Identify which cell holds the provided text, then report its (x, y) central coordinate. 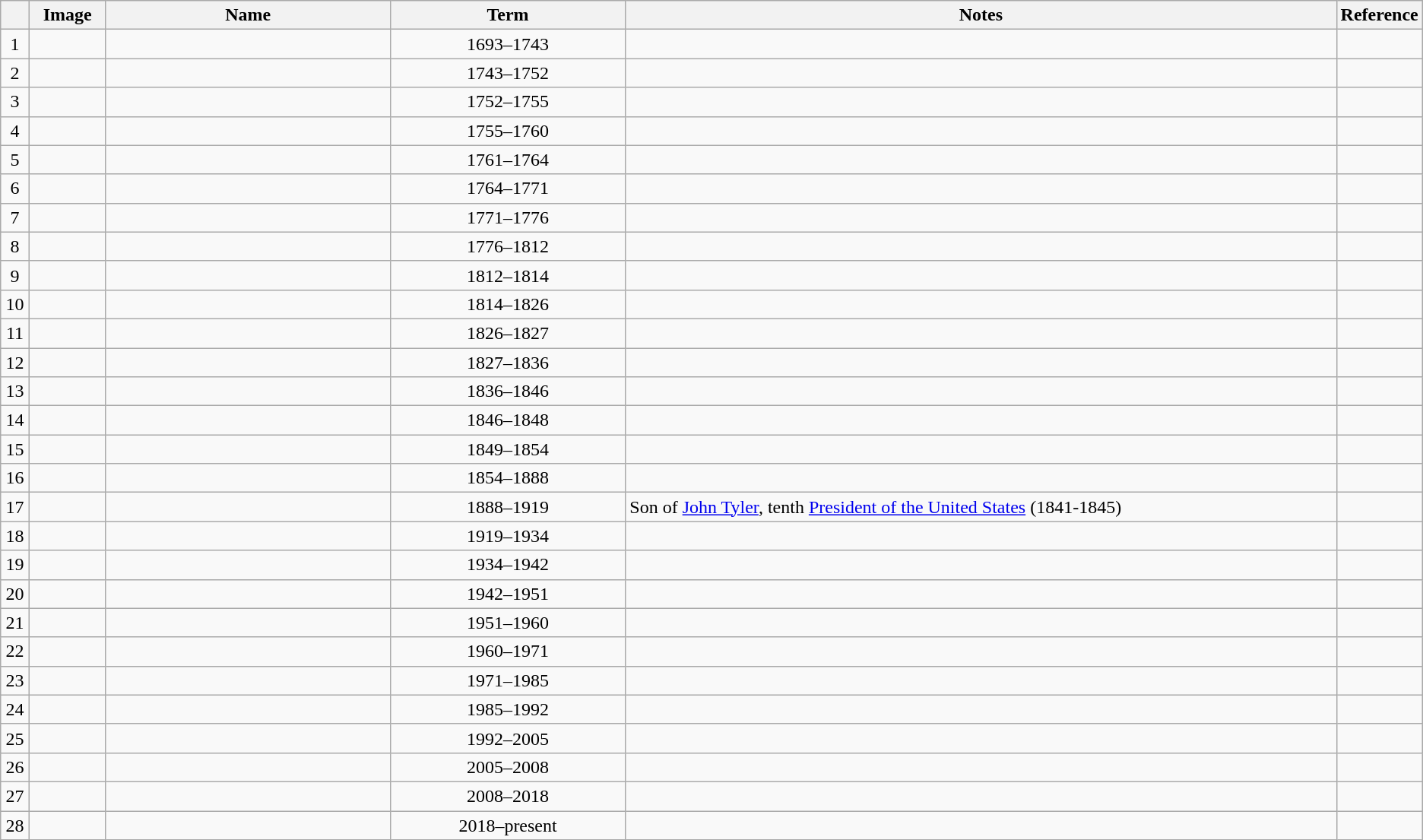
21 (15, 623)
1755–1760 (508, 131)
1812–1814 (508, 275)
1771–1776 (508, 217)
5 (15, 160)
1992–2005 (508, 738)
15 (15, 449)
23 (15, 680)
18 (15, 536)
Name (248, 15)
24 (15, 709)
1752–1755 (508, 102)
1761–1764 (508, 160)
9 (15, 275)
10 (15, 304)
8 (15, 246)
4 (15, 131)
1 (15, 44)
26 (15, 767)
16 (15, 478)
1971–1985 (508, 680)
11 (15, 333)
1776–1812 (508, 246)
1985–1992 (508, 709)
17 (15, 507)
1849–1854 (508, 449)
6 (15, 189)
1764–1771 (508, 189)
1854–1888 (508, 478)
14 (15, 420)
27 (15, 796)
12 (15, 363)
2 (15, 73)
1826–1827 (508, 333)
Image (67, 15)
Reference (1379, 15)
1942–1951 (508, 594)
22 (15, 651)
1934–1942 (508, 565)
25 (15, 738)
1846–1848 (508, 420)
Son of John Tyler, tenth President of the United States (1841-1845) (981, 507)
1693–1743 (508, 44)
13 (15, 391)
19 (15, 565)
Notes (981, 15)
1888–1919 (508, 507)
2005–2008 (508, 767)
28 (15, 825)
1827–1836 (508, 363)
1836–1846 (508, 391)
1960–1971 (508, 651)
1743–1752 (508, 73)
7 (15, 217)
Term (508, 15)
20 (15, 594)
2018–present (508, 825)
1814–1826 (508, 304)
1951–1960 (508, 623)
3 (15, 102)
1919–1934 (508, 536)
2008–2018 (508, 796)
